For the text-containing cell, return its midpoint in (X, Y) coordinate format. 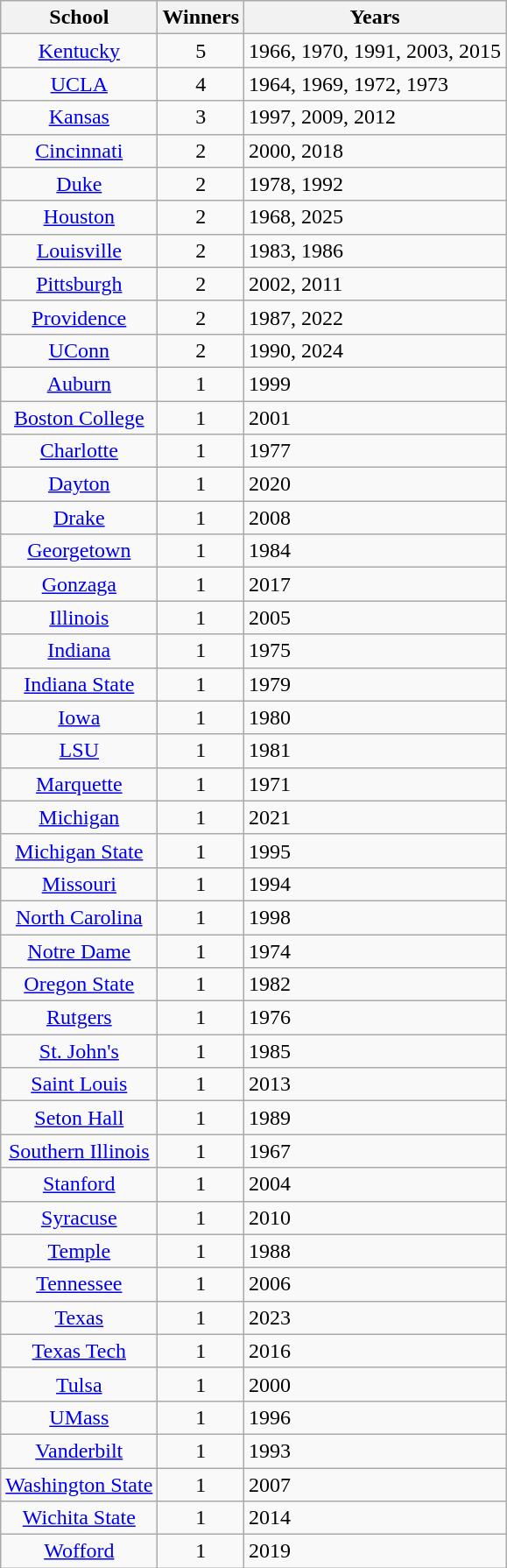
1994 (375, 884)
Kansas (79, 117)
2007 (375, 1485)
Michigan (79, 817)
Indiana State (79, 684)
1990, 2024 (375, 350)
2002, 2011 (375, 284)
Cincinnati (79, 151)
Dayton (79, 484)
1967 (375, 1151)
1995 (375, 851)
1976 (375, 1018)
1982 (375, 985)
Georgetown (79, 551)
Southern Illinois (79, 1151)
Rutgers (79, 1018)
1974 (375, 950)
1980 (375, 717)
Providence (79, 317)
Kentucky (79, 51)
Winners (201, 18)
2005 (375, 618)
2019 (375, 1551)
1985 (375, 1051)
2010 (375, 1218)
Wofford (79, 1551)
Stanford (79, 1184)
1988 (375, 1251)
Auburn (79, 384)
Iowa (79, 717)
2013 (375, 1084)
Duke (79, 184)
Saint Louis (79, 1084)
1981 (375, 751)
2000, 2018 (375, 151)
Seton Hall (79, 1118)
1993 (375, 1451)
Pittsburgh (79, 284)
1983, 1986 (375, 251)
2016 (375, 1351)
1999 (375, 384)
1996 (375, 1417)
3 (201, 117)
4 (201, 84)
UCLA (79, 84)
1977 (375, 451)
Syracuse (79, 1218)
1984 (375, 551)
1968, 2025 (375, 217)
Years (375, 18)
Louisville (79, 251)
Notre Dame (79, 950)
Washington State (79, 1485)
Marquette (79, 784)
North Carolina (79, 917)
UMass (79, 1417)
Charlotte (79, 451)
Tulsa (79, 1384)
2000 (375, 1384)
2017 (375, 584)
Texas Tech (79, 1351)
Drake (79, 518)
2006 (375, 1284)
2023 (375, 1317)
2021 (375, 817)
Indiana (79, 651)
2004 (375, 1184)
1978, 1992 (375, 184)
2001 (375, 418)
Illinois (79, 618)
Houston (79, 217)
2014 (375, 1518)
5 (201, 51)
1964, 1969, 1972, 1973 (375, 84)
St. John's (79, 1051)
1971 (375, 784)
Wichita State (79, 1518)
2020 (375, 484)
1966, 1970, 1991, 2003, 2015 (375, 51)
1998 (375, 917)
Texas (79, 1317)
Michigan State (79, 851)
1989 (375, 1118)
Vanderbilt (79, 1451)
Gonzaga (79, 584)
Oregon State (79, 985)
School (79, 18)
1979 (375, 684)
Missouri (79, 884)
Tennessee (79, 1284)
2008 (375, 518)
Boston College (79, 418)
1975 (375, 651)
1997, 2009, 2012 (375, 117)
UConn (79, 350)
LSU (79, 751)
Temple (79, 1251)
1987, 2022 (375, 317)
